Capture the cell that displays the provided text and extract its [x, y] central coordinate. 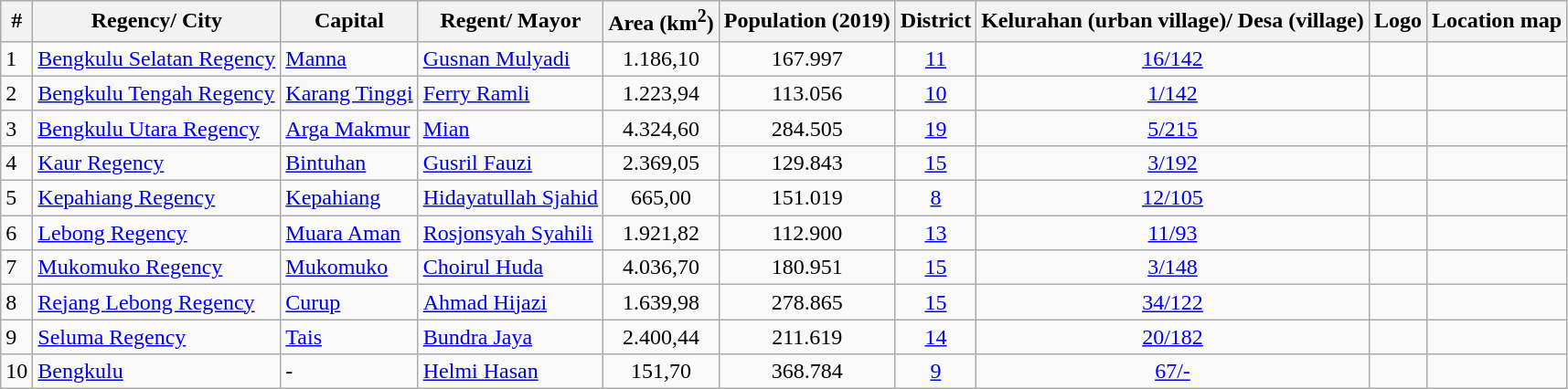
4.324,60 [662, 128]
Kaur Regency [157, 163]
16/142 [1173, 58]
3/192 [1173, 163]
3 [16, 128]
284.505 [806, 128]
Tais [349, 337]
368.784 [806, 372]
Kepahiang [349, 198]
Logo [1397, 22]
Ahmad Hijazi [510, 302]
Hidayatullah Sjahid [510, 198]
Seluma Regency [157, 337]
12/105 [1173, 198]
14 [935, 337]
Ferry Ramli [510, 93]
Bengkulu Selatan Regency [157, 58]
180.951 [806, 268]
3/148 [1173, 268]
19 [935, 128]
20/182 [1173, 337]
Curup [349, 302]
6 [16, 233]
Choirul Huda [510, 268]
Bengkulu Tengah Regency [157, 93]
Regent/ Mayor [510, 22]
Capital [349, 22]
Muara Aman [349, 233]
Manna [349, 58]
Rosjonsyah Syahili [510, 233]
Kepahiang Regency [157, 198]
Area (km2) [662, 22]
Gusnan Mulyadi [510, 58]
13 [935, 233]
2.369,05 [662, 163]
Bundra Jaya [510, 337]
113.056 [806, 93]
151.019 [806, 198]
1.639,98 [662, 302]
1.921,82 [662, 233]
Bintuhan [349, 163]
Helmi Hasan [510, 372]
7 [16, 268]
151,70 [662, 372]
5/215 [1173, 128]
129.843 [806, 163]
112.900 [806, 233]
Gusril Fauzi [510, 163]
Arga Makmur [349, 128]
2.400,44 [662, 337]
211.619 [806, 337]
167.997 [806, 58]
Mian [510, 128]
Kelurahan (urban village)/ Desa (village) [1173, 22]
1 [16, 58]
- [349, 372]
Bengkulu [157, 372]
# [16, 22]
Rejang Lebong Regency [157, 302]
4 [16, 163]
665,00 [662, 198]
Mukomuko [349, 268]
1.223,94 [662, 93]
Bengkulu Utara Regency [157, 128]
Regency/ City [157, 22]
Population (2019) [806, 22]
1/142 [1173, 93]
1.186,10 [662, 58]
4.036,70 [662, 268]
5 [16, 198]
District [935, 22]
Lebong Regency [157, 233]
2 [16, 93]
Mukomuko Regency [157, 268]
67/- [1173, 372]
34/122 [1173, 302]
Karang Tinggi [349, 93]
278.865 [806, 302]
11 [935, 58]
11/93 [1173, 233]
Location map [1496, 22]
